Search for the cell housing the specified text and yield its [X, Y] center coordinate. 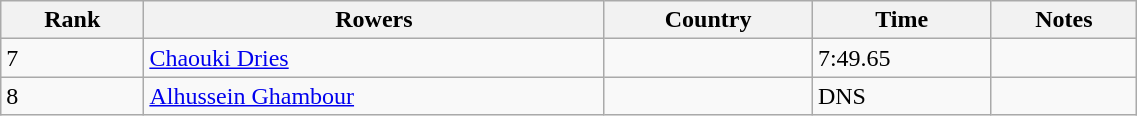
7:49.65 [902, 58]
Chaouki Dries [374, 58]
7 [72, 58]
Rank [72, 20]
8 [72, 96]
Rowers [374, 20]
DNS [902, 96]
Alhussein Ghambour [374, 96]
Notes [1064, 20]
Time [902, 20]
Country [708, 20]
